Locate the cell with the specified text and output its [x, y] center coordinate. 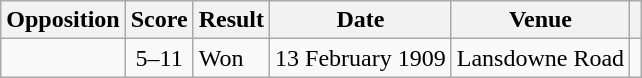
5–11 [159, 58]
Venue [540, 20]
Lansdowne Road [540, 58]
Score [159, 20]
Won [231, 58]
13 February 1909 [361, 58]
Date [361, 20]
Result [231, 20]
Opposition [63, 20]
